Identify which cell holds the provided text, then report its (X, Y) central coordinate. 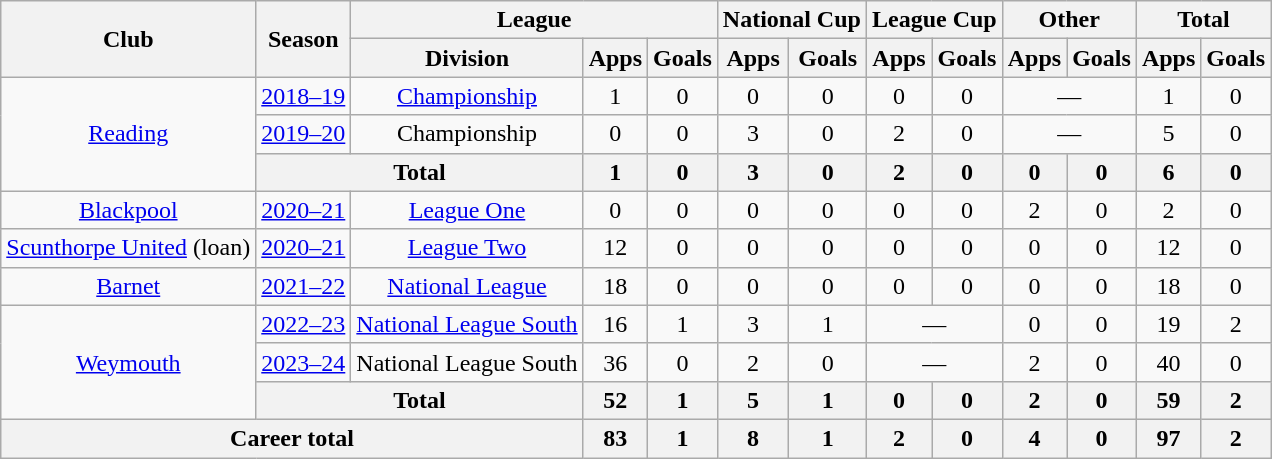
2023–24 (304, 362)
League One (467, 210)
16 (615, 324)
19 (1168, 324)
2021–22 (304, 286)
National Cup (792, 20)
Blackpool (128, 210)
Scunthorpe United (loan) (128, 248)
Reading (128, 134)
6 (1168, 172)
97 (1168, 438)
Other (1069, 20)
League (534, 20)
2018–19 (304, 96)
2022–23 (304, 324)
40 (1168, 362)
Barnet (128, 286)
8 (753, 438)
59 (1168, 400)
League Two (467, 248)
4 (1034, 438)
Division (467, 58)
83 (615, 438)
36 (615, 362)
National League (467, 286)
Weymouth (128, 362)
League Cup (934, 20)
2019–20 (304, 134)
52 (615, 400)
Career total (292, 438)
Club (128, 39)
Season (304, 39)
